For the text-containing cell, return its midpoint in [X, Y] coordinate format. 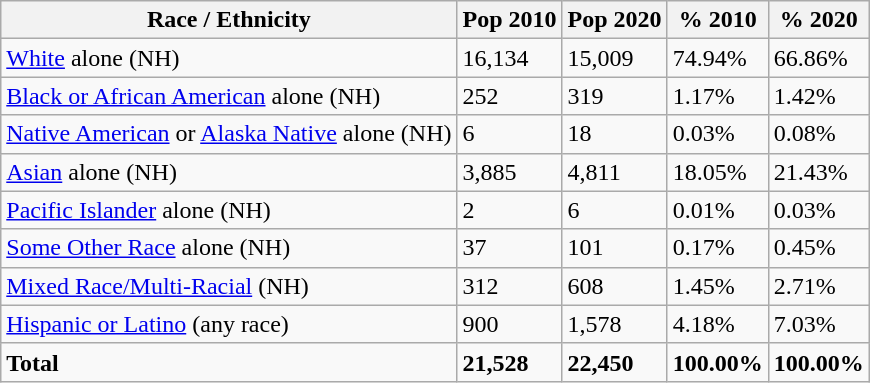
4,811 [614, 172]
16,134 [510, 58]
Native American or Alaska Native alone (NH) [229, 134]
2.71% [818, 286]
21,528 [510, 362]
4.18% [718, 324]
Hispanic or Latino (any race) [229, 324]
Pop 2010 [510, 20]
Race / Ethnicity [229, 20]
608 [614, 286]
2 [510, 210]
0.08% [818, 134]
66.86% [818, 58]
Pop 2020 [614, 20]
% 2010 [718, 20]
1.42% [818, 96]
3,885 [510, 172]
74.94% [718, 58]
1.17% [718, 96]
18.05% [718, 172]
37 [510, 248]
22,450 [614, 362]
18 [614, 134]
15,009 [614, 58]
0.45% [818, 248]
Asian alone (NH) [229, 172]
0.17% [718, 248]
101 [614, 248]
Mixed Race/Multi-Racial (NH) [229, 286]
319 [614, 96]
Pacific Islander alone (NH) [229, 210]
Some Other Race alone (NH) [229, 248]
White alone (NH) [229, 58]
Total [229, 362]
21.43% [818, 172]
Black or African American alone (NH) [229, 96]
1,578 [614, 324]
% 2020 [818, 20]
0.01% [718, 210]
1.45% [718, 286]
7.03% [818, 324]
252 [510, 96]
312 [510, 286]
900 [510, 324]
